Capture the cell that displays the provided text and extract its [x, y] central coordinate. 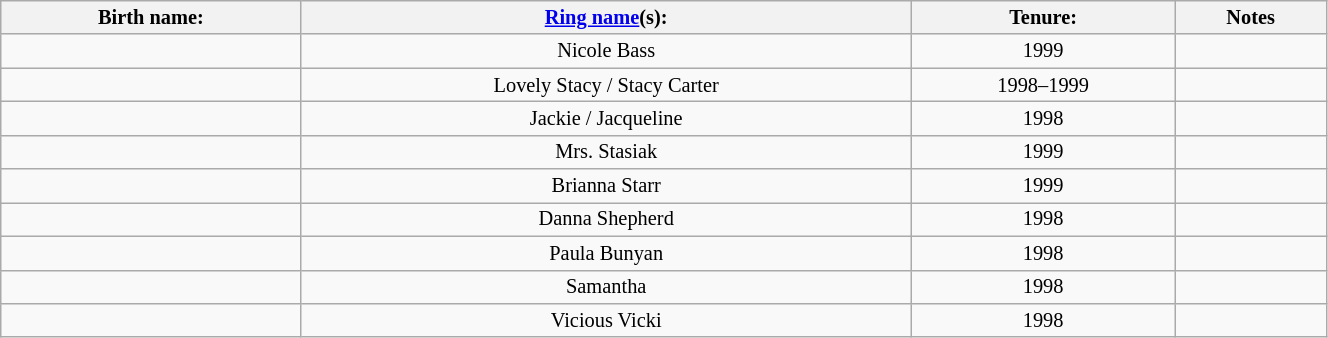
Mrs. Stasiak [606, 152]
Danna Shepherd [606, 219]
Ring name(s): [606, 17]
Jackie / Jacqueline [606, 118]
Nicole Bass [606, 51]
1998–1999 [1042, 85]
Tenure: [1042, 17]
Samantha [606, 287]
Brianna Starr [606, 186]
Lovely Stacy / Stacy Carter [606, 85]
Paula Bunyan [606, 253]
Birth name: [151, 17]
Notes [1251, 17]
Vicious Vicki [606, 320]
